Return [x, y] of the center of cell containing provided text 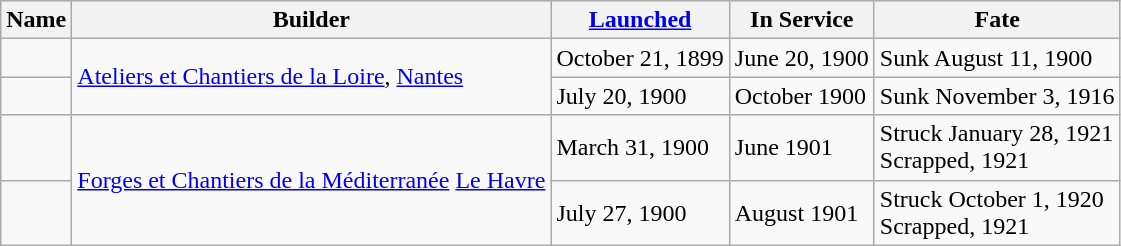
Forges et Chantiers de la Méditerranée Le Havre [312, 180]
Builder [312, 20]
July 27, 1900 [640, 212]
Struck October 1, 1920Scrapped, 1921 [997, 212]
Fate [997, 20]
Ateliers et Chantiers de la Loire, Nantes [312, 77]
October 21, 1899 [640, 58]
October 1900 [802, 96]
June 20, 1900 [802, 58]
August 1901 [802, 212]
Sunk November 3, 1916 [997, 96]
June 1901 [802, 148]
July 20, 1900 [640, 96]
Sunk August 11, 1900 [997, 58]
Struck January 28, 1921 Scrapped, 1921 [997, 148]
Launched [640, 20]
Name [36, 20]
March 31, 1900 [640, 148]
In Service [802, 20]
